For the text-containing cell, return its midpoint in (X, Y) coordinate format. 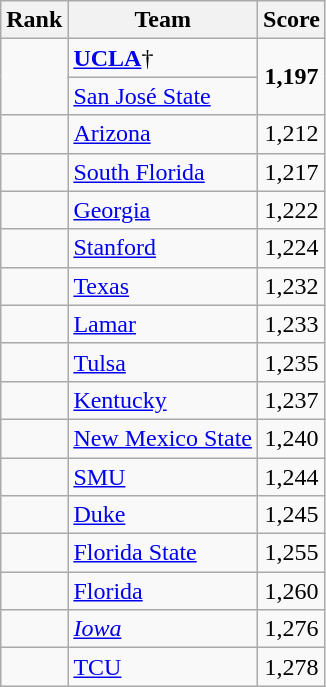
1,224 (292, 248)
1,232 (292, 286)
New Mexico State (163, 438)
Stanford (163, 248)
Tulsa (163, 362)
Arizona (163, 134)
Kentucky (163, 400)
Rank (34, 20)
1,212 (292, 134)
SMU (163, 477)
Team (163, 20)
1,222 (292, 210)
Florida State (163, 553)
1,276 (292, 629)
Florida (163, 591)
Score (292, 20)
1,260 (292, 591)
1,255 (292, 553)
TCU (163, 667)
1,217 (292, 172)
1,197 (292, 77)
1,235 (292, 362)
Texas (163, 286)
1,240 (292, 438)
1,245 (292, 515)
1,237 (292, 400)
UCLA† (163, 58)
1,233 (292, 324)
1,278 (292, 667)
Duke (163, 515)
1,244 (292, 477)
Iowa (163, 629)
San José State (163, 96)
South Florida (163, 172)
Lamar (163, 324)
Georgia (163, 210)
